Output the [X, Y] coordinate of the center of the cell containing the given text.  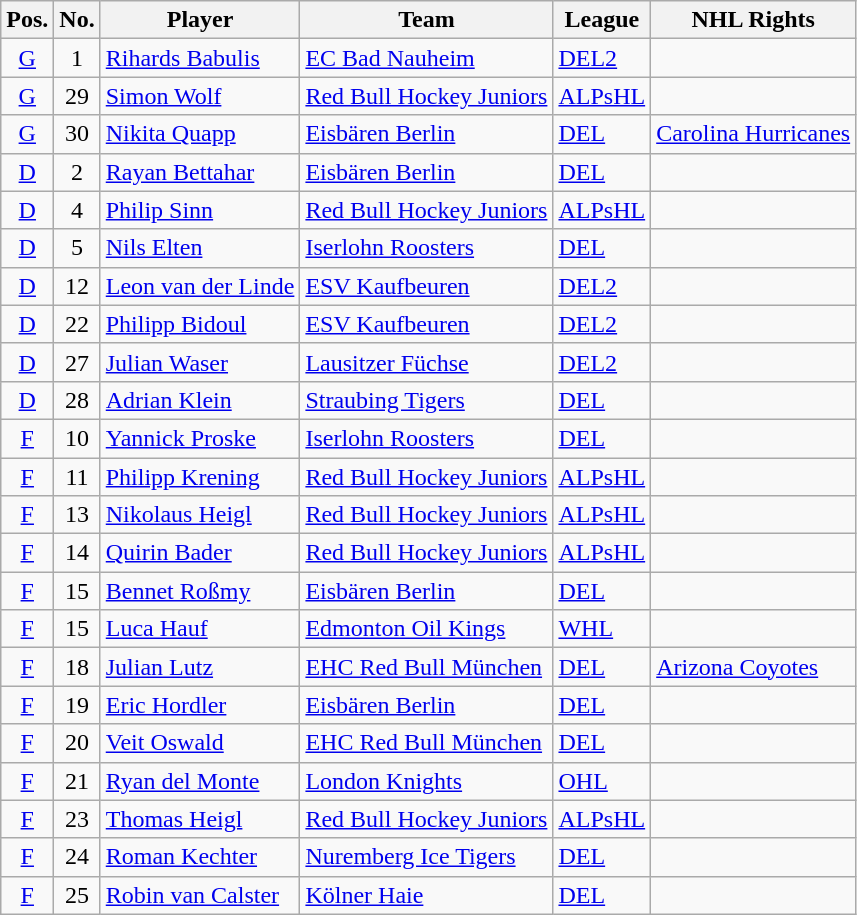
Rihards Babulis [200, 58]
Philipp Krening [200, 477]
WHL [602, 629]
27 [77, 362]
Bennet Roßmy [200, 591]
Nikita Quapp [200, 134]
23 [77, 819]
Eric Hordler [200, 705]
London Knights [426, 781]
21 [77, 781]
22 [77, 324]
Robin van Calster [200, 895]
Philipp Bidoul [200, 324]
Ryan del Monte [200, 781]
13 [77, 515]
Carolina Hurricanes [754, 134]
Leon van der Linde [200, 286]
League [602, 20]
Veit Oswald [200, 743]
19 [77, 705]
29 [77, 96]
20 [77, 743]
Philip Sinn [200, 210]
Yannick Proske [200, 438]
Arizona Coyotes [754, 667]
24 [77, 857]
Adrian Klein [200, 400]
Luca Hauf [200, 629]
14 [77, 553]
Team [426, 20]
25 [77, 895]
Lausitzer Füchse [426, 362]
Edmonton Oil Kings [426, 629]
Quirin Bader [200, 553]
18 [77, 667]
Straubing Tigers [426, 400]
12 [77, 286]
Nuremberg Ice Tigers [426, 857]
Roman Kechter [200, 857]
11 [77, 477]
Player [200, 20]
NHL Rights [754, 20]
No. [77, 20]
10 [77, 438]
2 [77, 172]
Rayan Bettahar [200, 172]
1 [77, 58]
Nikolaus Heigl [200, 515]
Julian Waser [200, 362]
30 [77, 134]
Simon Wolf [200, 96]
4 [77, 210]
EC Bad Nauheim [426, 58]
Julian Lutz [200, 667]
Thomas Heigl [200, 819]
Kölner Haie [426, 895]
OHL [602, 781]
Pos. [28, 20]
5 [77, 248]
28 [77, 400]
Nils Elten [200, 248]
